Search for the cell housing the specified text and yield its (X, Y) center coordinate. 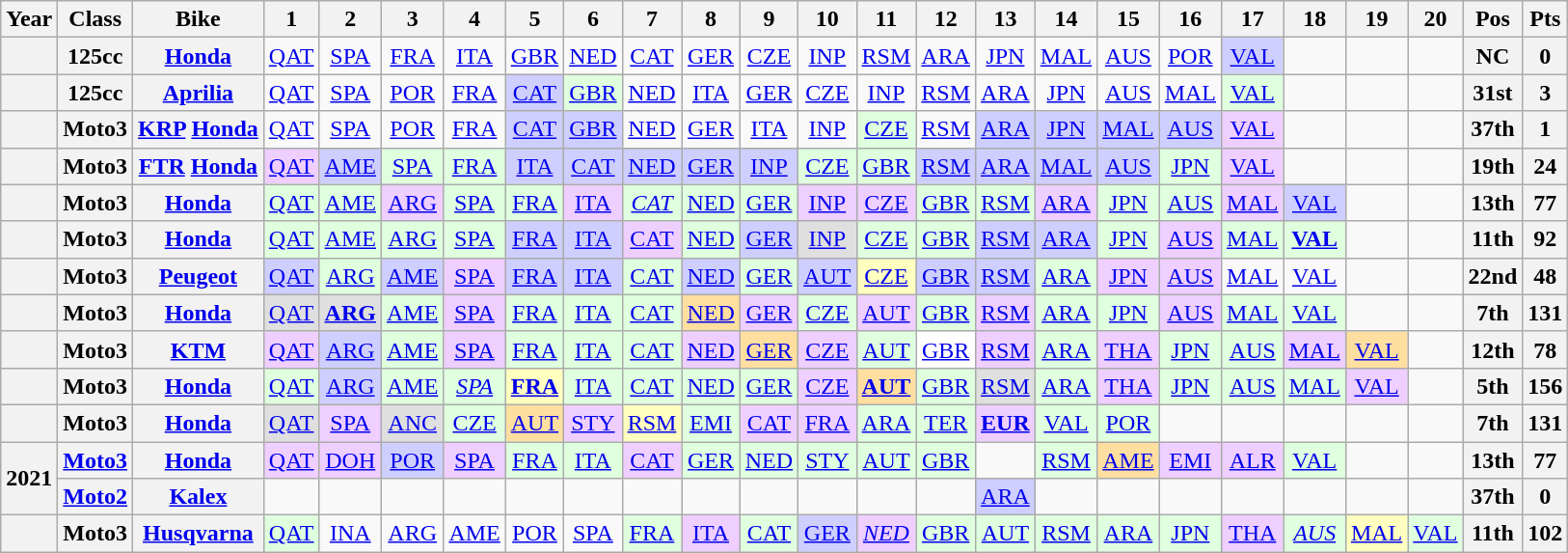
TER (946, 423)
7 (652, 19)
NC (1493, 56)
2 (350, 19)
Class (95, 19)
19th (1493, 166)
Moto2 (95, 497)
18 (1314, 19)
102 (1545, 534)
Year (29, 19)
156 (1545, 386)
Pos (1493, 19)
Peugeot (199, 276)
14 (1066, 19)
5 (534, 19)
KTM (199, 349)
15 (1128, 19)
22nd (1493, 276)
DOH (350, 460)
24 (1545, 166)
ALR (1253, 460)
8 (711, 19)
16 (1190, 19)
Bike (199, 19)
20 (1435, 19)
9 (769, 19)
INA (350, 534)
19 (1376, 19)
31st (1493, 93)
Husqvarna (199, 534)
78 (1545, 349)
EUR (1006, 423)
48 (1545, 276)
ANC (412, 423)
6 (593, 19)
12 (946, 19)
11 (886, 19)
12th (1493, 349)
13 (1006, 19)
Aprilia (199, 93)
92 (1545, 239)
5th (1493, 386)
10 (827, 19)
FTR Honda (199, 166)
2021 (29, 479)
4 (474, 19)
KRP Honda (199, 129)
Pts (1545, 19)
Kalex (199, 497)
17 (1253, 19)
